Find where the given text appears and provide that cell's center as [x, y] coordinate. 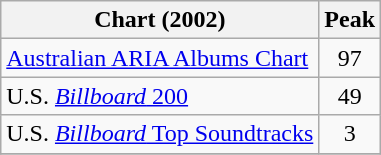
Australian ARIA Albums Chart [160, 58]
U.S. Billboard 200 [160, 96]
Peak [350, 20]
U.S. Billboard Top Soundtracks [160, 134]
Chart (2002) [160, 20]
97 [350, 58]
49 [350, 96]
3 [350, 134]
